Return the (x, y) coordinate for the center point of the cell that contains the specified text.  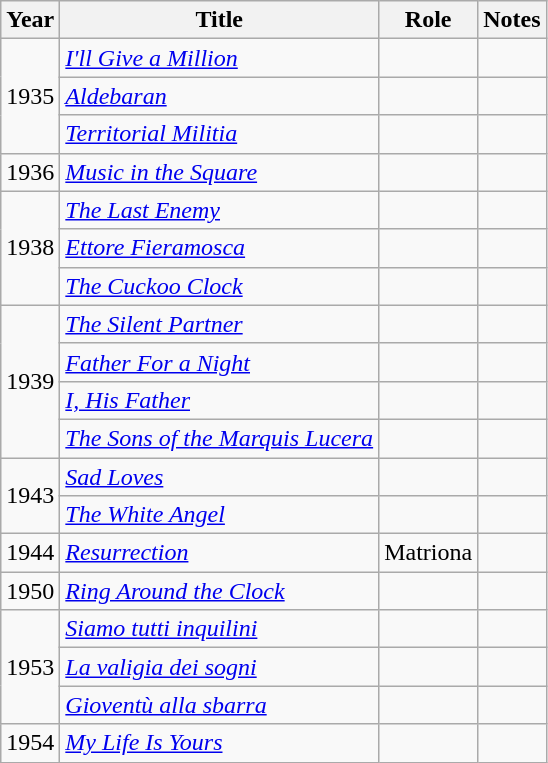
Music in the Square (220, 172)
1950 (30, 591)
1935 (30, 96)
I'll Give a Million (220, 58)
Matriona (428, 553)
Siamo tutti inquilini (220, 629)
Father For a Night (220, 362)
1938 (30, 248)
1953 (30, 667)
1944 (30, 553)
Year (30, 20)
Aldebaran (220, 96)
The Sons of the Marquis Lucera (220, 438)
1939 (30, 381)
Gioventù alla sbarra (220, 705)
Ring Around the Clock (220, 591)
Resurrection (220, 553)
1943 (30, 496)
The Cuckoo Clock (220, 286)
Sad Loves (220, 477)
The Last Enemy (220, 210)
Title (220, 20)
La valigia dei sogni (220, 667)
1936 (30, 172)
I, His Father (220, 400)
My Life Is Yours (220, 743)
Notes (512, 20)
The White Angel (220, 515)
1954 (30, 743)
Territorial Militia (220, 134)
Role (428, 20)
The Silent Partner (220, 324)
Ettore Fieramosca (220, 248)
